Pinpoint the cell where the given text exists, returning its (X, Y) midpoint coordinate. 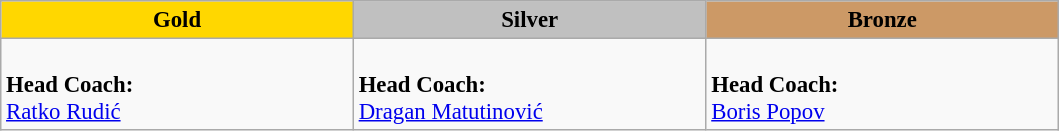
Silver (530, 20)
Head Coach:Boris Popov (882, 85)
Gold (178, 20)
Bronze (882, 20)
Head Coach:Dragan Matutinović (530, 85)
Head Coach:Ratko Rudić (178, 85)
